Find where the given text appears and provide that cell's center as [X, Y] coordinate. 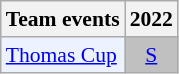
Thomas Cup [63, 55]
2022 [152, 19]
Team events [63, 19]
S [152, 55]
